Find where the given text appears and provide that cell's center as [X, Y] coordinate. 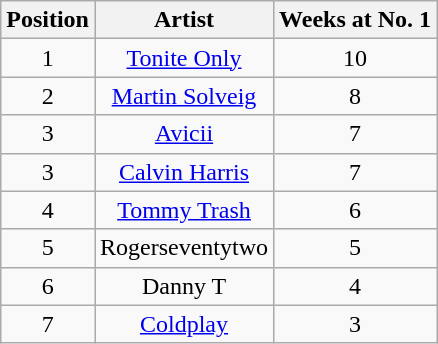
Calvin Harris [184, 172]
Position [48, 20]
8 [356, 96]
Rogerseventytwo [184, 248]
Avicii [184, 134]
1 [48, 58]
Artist [184, 20]
Danny T [184, 286]
Weeks at No. 1 [356, 20]
2 [48, 96]
Tonite Only [184, 58]
10 [356, 58]
Tommy Trash [184, 210]
Coldplay [184, 324]
Martin Solveig [184, 96]
